From the cell containing the given text, extract its center point as [x, y] coordinate. 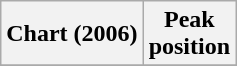
Chart (2006) [72, 34]
Peakposition [189, 34]
